For the text-containing cell, return its midpoint in (X, Y) coordinate format. 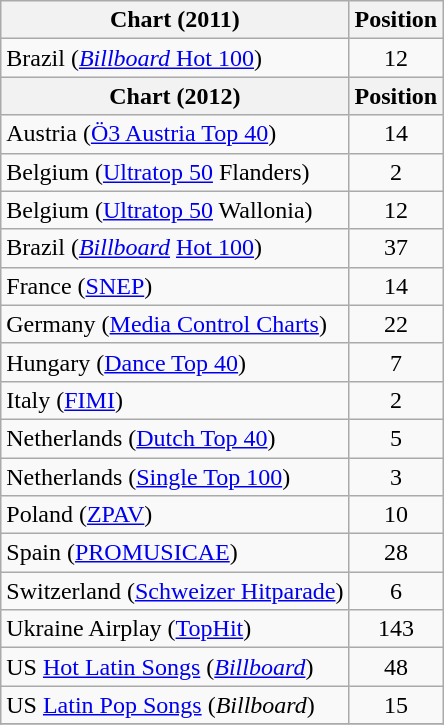
Austria (Ö3 Austria Top 40) (175, 134)
Ukraine Airplay (TopHit) (175, 629)
6 (396, 591)
Spain (PROMUSICAE) (175, 553)
Netherlands (Dutch Top 40) (175, 438)
Italy (FIMI) (175, 400)
Poland (ZPAV) (175, 515)
5 (396, 438)
7 (396, 362)
28 (396, 553)
Netherlands (Single Top 100) (175, 477)
Hungary (Dance Top 40) (175, 362)
France (SNEP) (175, 286)
US Hot Latin Songs (Billboard) (175, 667)
Germany (Media Control Charts) (175, 324)
Belgium (Ultratop 50 Flanders) (175, 172)
Belgium (Ultratop 50 Wallonia) (175, 210)
15 (396, 705)
Switzerland (Schweizer Hitparade) (175, 591)
48 (396, 667)
22 (396, 324)
10 (396, 515)
3 (396, 477)
37 (396, 248)
Chart (2012) (175, 96)
143 (396, 629)
US Latin Pop Songs (Billboard) (175, 705)
Chart (2011) (175, 20)
